Find where the given text appears and provide that cell's center as [x, y] coordinate. 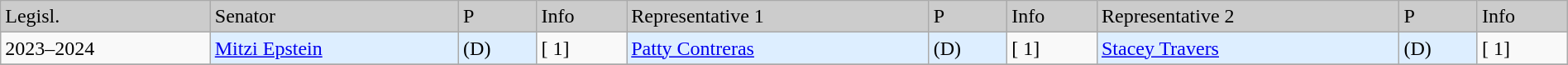
Representative 2 [1248, 17]
Mitzi Epstein [334, 48]
Representative 1 [778, 17]
2023–2024 [106, 48]
Legisl. [106, 17]
Patty Contreras [778, 48]
Stacey Travers [1248, 48]
Senator [334, 17]
